Locate the cell with the specified text and output its (x, y) center coordinate. 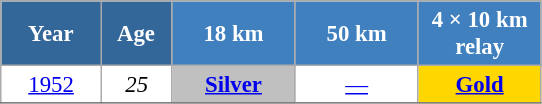
4 × 10 km relay (480, 34)
Silver (234, 85)
50 km (356, 34)
Gold (480, 85)
1952 (52, 85)
18 km (234, 34)
Age (136, 34)
Year (52, 34)
— (356, 85)
25 (136, 85)
